Identify which cell holds the provided text, then report its (x, y) central coordinate. 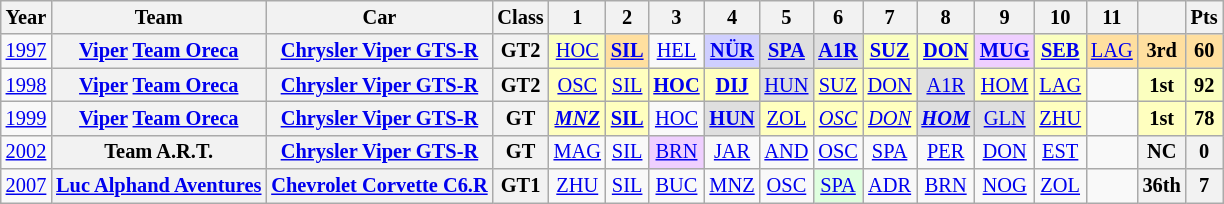
JAR (732, 152)
2 (628, 17)
NOG (1005, 186)
NC (1162, 152)
SEB (1060, 51)
0 (1204, 152)
Team A.R.T. (158, 152)
ADR (890, 186)
GLN (1005, 118)
1997 (26, 51)
36th (1162, 186)
1 (578, 17)
9 (1005, 17)
78 (1204, 118)
HEL (676, 51)
PER (946, 152)
GT1 (520, 186)
11 (1112, 17)
1998 (26, 85)
AND (787, 152)
MAG (578, 152)
4 (732, 17)
1999 (26, 118)
Team (158, 17)
2002 (26, 152)
NÜR (732, 51)
BUC (676, 186)
Luc Alphand Aventures (158, 186)
DIJ (732, 85)
6 (838, 17)
EST (1060, 152)
5 (787, 17)
92 (1204, 85)
MUG (1005, 51)
3rd (1162, 51)
Chevrolet Corvette C6.R (379, 186)
8 (946, 17)
Pts (1204, 17)
10 (1060, 17)
3 (676, 17)
2007 (26, 186)
Class (520, 17)
60 (1204, 51)
Year (26, 17)
Car (379, 17)
